From the cell containing the given text, extract its center point as [x, y] coordinate. 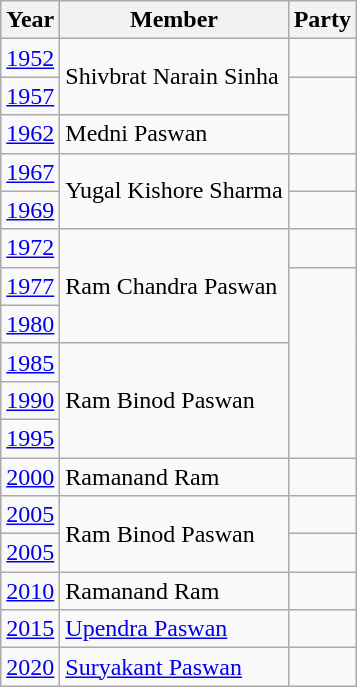
Upendra Paswan [174, 629]
Year [30, 20]
1969 [30, 210]
2020 [30, 667]
1967 [30, 172]
1980 [30, 324]
Suryakant Paswan [174, 667]
1990 [30, 400]
2000 [30, 477]
2015 [30, 629]
1952 [30, 58]
1995 [30, 438]
Medni Paswan [174, 134]
1985 [30, 362]
Shivbrat Narain Sinha [174, 77]
Ram Chandra Paswan [174, 286]
1957 [30, 96]
Party [322, 20]
1972 [30, 248]
Member [174, 20]
1977 [30, 286]
2010 [30, 591]
1962 [30, 134]
Yugal Kishore Sharma [174, 191]
